Identify which cell holds the provided text, then report its [x, y] central coordinate. 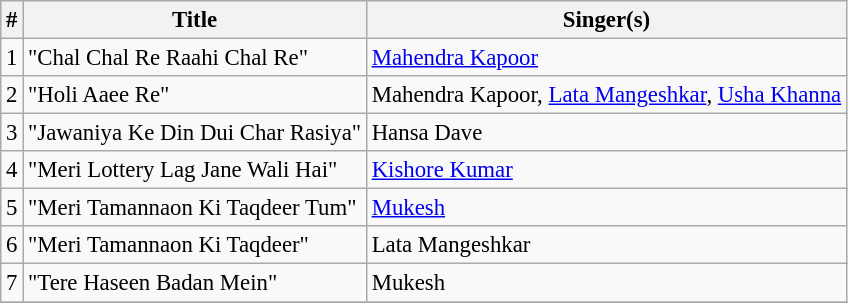
"Jawaniya Ke Din Dui Char Rasiya" [195, 133]
5 [12, 208]
7 [12, 283]
Singer(s) [606, 20]
6 [12, 245]
Hansa Dave [606, 133]
4 [12, 170]
"Meri Tamannaon Ki Taqdeer" [195, 245]
# [12, 20]
"Holi Aaee Re" [195, 95]
1 [12, 58]
Mahendra Kapoor [606, 58]
Lata Mangeshkar [606, 245]
Mahendra Kapoor, Lata Mangeshkar, Usha Khanna [606, 95]
Title [195, 20]
"Tere Haseen Badan Mein" [195, 283]
"Chal Chal Re Raahi Chal Re" [195, 58]
Kishore Kumar [606, 170]
3 [12, 133]
"Meri Tamannaon Ki Taqdeer Tum" [195, 208]
2 [12, 95]
"Meri Lottery Lag Jane Wali Hai" [195, 170]
